Pinpoint the cell where the given text exists, returning its (x, y) midpoint coordinate. 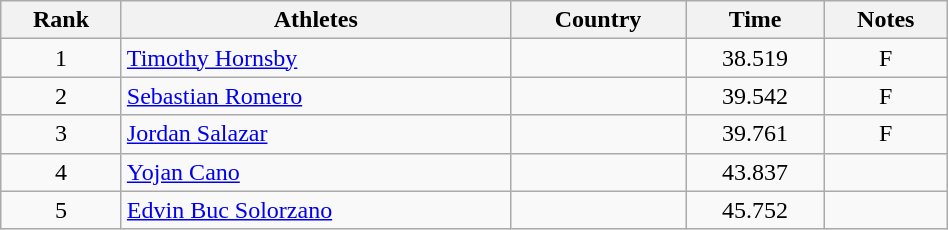
Time (755, 20)
Country (598, 20)
38.519 (755, 58)
39.761 (755, 134)
Timothy Hornsby (316, 58)
4 (62, 172)
43.837 (755, 172)
Jordan Salazar (316, 134)
3 (62, 134)
Edvin Buc Solorzano (316, 210)
5 (62, 210)
45.752 (755, 210)
Sebastian Romero (316, 96)
Rank (62, 20)
2 (62, 96)
Yojan Cano (316, 172)
Notes (886, 20)
39.542 (755, 96)
Athletes (316, 20)
1 (62, 58)
